Extract the (X, Y) coordinate from the center of the cell holding the provided text.  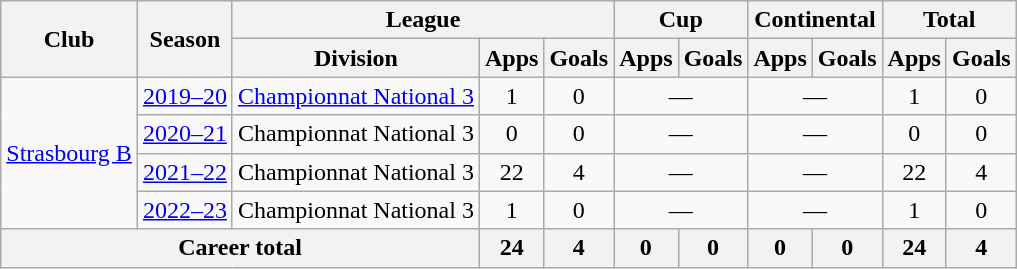
Continental (815, 20)
Club (70, 39)
Division (356, 58)
Total (949, 20)
Cup (681, 20)
Season (184, 39)
2019–20 (184, 96)
Career total (240, 248)
League (422, 20)
2021–22 (184, 172)
2020–21 (184, 134)
Strasbourg B (70, 153)
2022–23 (184, 210)
